Capture the cell that displays the provided text and extract its [x, y] central coordinate. 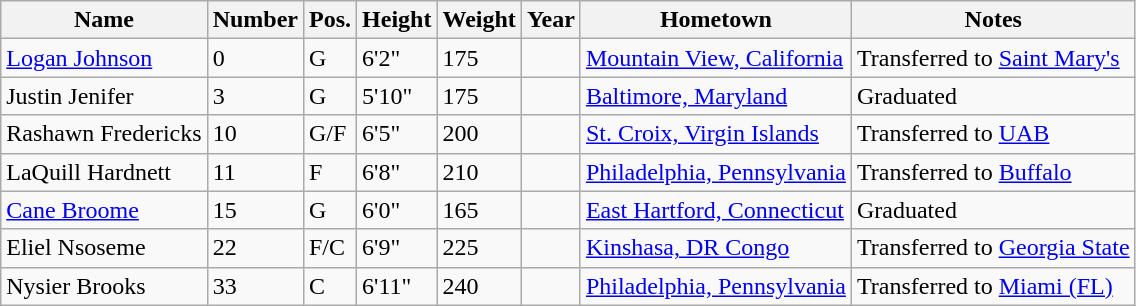
Number [255, 20]
G/F [330, 134]
Logan Johnson [104, 58]
200 [479, 134]
Hometown [716, 20]
33 [255, 286]
22 [255, 248]
Transferred to Saint Mary's [993, 58]
Weight [479, 20]
F/C [330, 248]
3 [255, 96]
Kinshasa, DR Congo [716, 248]
Cane Broome [104, 210]
6'0" [397, 210]
Year [550, 20]
6'8" [397, 172]
6'5" [397, 134]
Mountain View, California [716, 58]
5'10" [397, 96]
0 [255, 58]
Height [397, 20]
6'9" [397, 248]
C [330, 286]
210 [479, 172]
10 [255, 134]
6'11" [397, 286]
225 [479, 248]
Pos. [330, 20]
East Hartford, Connecticut [716, 210]
Baltimore, Maryland [716, 96]
Transferred to Buffalo [993, 172]
Transferred to Miami (FL) [993, 286]
F [330, 172]
165 [479, 210]
15 [255, 210]
Notes [993, 20]
11 [255, 172]
LaQuill Hardnett [104, 172]
240 [479, 286]
Justin Jenifer [104, 96]
Transferred to UAB [993, 134]
Transferred to Georgia State [993, 248]
St. Croix, Virgin Islands [716, 134]
Name [104, 20]
Rashawn Fredericks [104, 134]
6'2" [397, 58]
Nysier Brooks [104, 286]
Eliel Nsoseme [104, 248]
